Provide the (x, y) coordinate of the cell's center where the given text is located.  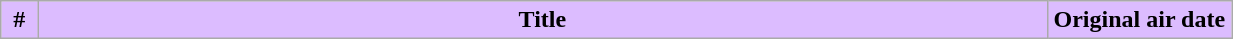
Title (542, 20)
Original air date (1140, 20)
# (20, 20)
